Locate the cell with the specified text and output its (x, y) center coordinate. 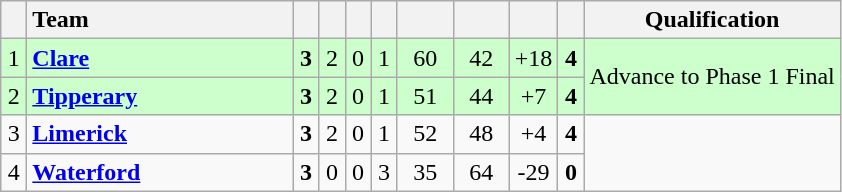
Limerick (160, 134)
+4 (534, 134)
Tipperary (160, 96)
51 (425, 96)
Advance to Phase 1 Final (712, 77)
Team (160, 20)
42 (481, 58)
Waterford (160, 172)
48 (481, 134)
60 (425, 58)
64 (481, 172)
Qualification (712, 20)
+7 (534, 96)
-29 (534, 172)
52 (425, 134)
35 (425, 172)
+18 (534, 58)
44 (481, 96)
Clare (160, 58)
